Output the (X, Y) coordinate of the center of the cell containing the given text.  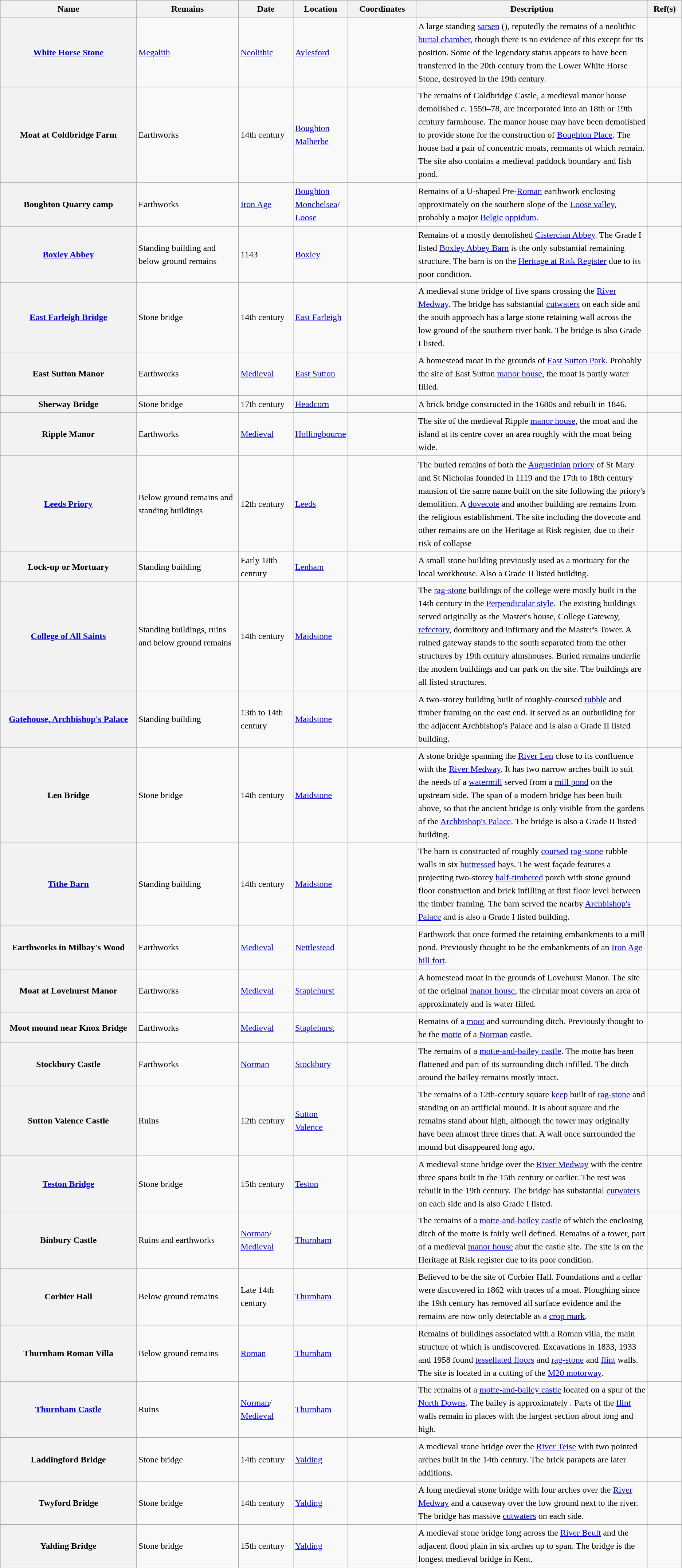
A medieval stone bridge over the River Teise with two pointed arches built in the 14th century. The brick parapets are later additions. (532, 1459)
Headcorn (321, 404)
Norman (266, 1065)
Corbier Hall (68, 1297)
Remains of a moot and surrounding ditch. Previously thought to be the motte of a Norman castle. (532, 1027)
Iron Age (266, 205)
Megalith (188, 52)
A brick bridge constructed in the 1680s and rebuilt in 1846. (532, 404)
White Horse Stone (68, 52)
Moat at Lovehurst Manor (68, 991)
East Farleigh (321, 317)
Boxley (321, 254)
Coordinates (382, 9)
Thurnham Castle (68, 1410)
Thurnham Roman Villa (68, 1353)
Neolithic (266, 52)
Boughton Malherbe (321, 135)
Ref(s) (665, 9)
Below ground remains and standing buildings (188, 504)
Boughton Monchelsea/Loose (321, 205)
Location (321, 9)
Standing buildings, ruins and below ground remains (188, 636)
Sutton Valence Castle (68, 1121)
Description (532, 9)
Ruins and earthworks (188, 1240)
Moat at Coldbridge Farm (68, 135)
A small stone building previously used as a mortuary for the local workhouse. Also a Grade II listed building. (532, 566)
Stockbury Castle (68, 1065)
Name (68, 9)
Gatehouse, Archbishop's Palace (68, 719)
East Sutton (321, 374)
Standing building and below ground remains (188, 254)
Leeds (321, 504)
Sherway Bridge (68, 404)
Roman (266, 1353)
Boxley Abbey (68, 254)
College of All Saints (68, 636)
Len Bridge (68, 795)
Binbury Castle (68, 1240)
1143 (266, 254)
Moot mound near Knox Bridge (68, 1027)
Tithe Barn (68, 885)
Early 18th century (266, 566)
Ripple Manor (68, 434)
Teston Bridge (68, 1184)
Laddingford Bridge (68, 1459)
Lock-up or Mortuary (68, 566)
Leeds Priory (68, 504)
Aylesford (321, 52)
East Farleigh Bridge (68, 317)
Teston (321, 1184)
Remains of a U-shaped Pre-Roman earthwork enclosing approximately on the southern slope of the Loose valley, probably a major Belgic oppidum. (532, 205)
13th to 14th century (266, 719)
Nettlestead (321, 947)
Twyford Bridge (68, 1503)
Sutton Valence (321, 1121)
Lenham (321, 566)
The site of the medieval Ripple manor house, the moat and the island at its centre cover an area roughly with the moat being wide. (532, 434)
Date (266, 9)
Hollingbourne (321, 434)
Earthwork that once formed the retaining embankments to a mill pond. Previously thought to be the embankments of an Iron Age hill fort. (532, 947)
Boughton Quarry camp (68, 205)
A homestead moat in the grounds of East Sutton Park. Probably the site of East Sutton manor house, the moat is partly water filled. (532, 374)
Yalding Bridge (68, 1546)
Earthworks in Milbay's Wood (68, 947)
Remains (188, 9)
17th century (266, 404)
Stockbury (321, 1065)
Late 14th century (266, 1297)
East Sutton Manor (68, 374)
